Extract the [x, y] coordinate from the center of the cell holding the provided text.  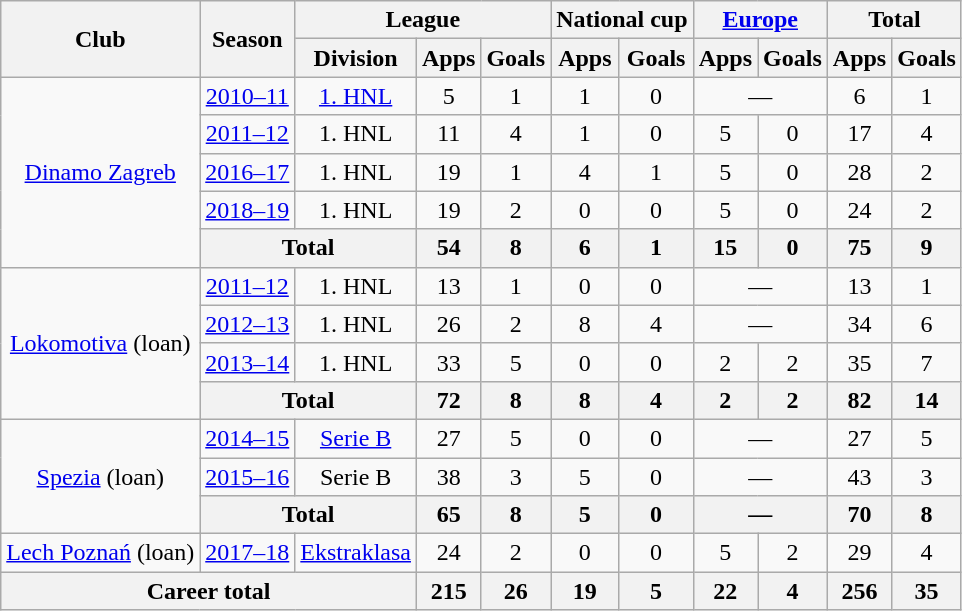
2013–14 [248, 362]
38 [448, 477]
Lech Poznań (loan) [100, 553]
43 [859, 477]
14 [927, 400]
Division [356, 58]
2012–13 [248, 324]
75 [859, 248]
Lokomotiva (loan) [100, 343]
7 [927, 362]
2015–16 [248, 477]
215 [448, 591]
Club [100, 39]
League [423, 20]
2014–15 [248, 438]
72 [448, 400]
Spezia (loan) [100, 476]
Career total [209, 591]
9 [927, 248]
Europe [760, 20]
15 [725, 248]
2016–17 [248, 172]
65 [448, 515]
28 [859, 172]
National cup [622, 20]
17 [859, 134]
11 [448, 134]
256 [859, 591]
22 [725, 591]
29 [859, 553]
33 [448, 362]
Season [248, 39]
82 [859, 400]
34 [859, 324]
2018–19 [248, 210]
Ekstraklasa [356, 553]
2017–18 [248, 553]
2010–11 [248, 96]
54 [448, 248]
70 [859, 515]
Dinamo Zagreb [100, 172]
